Scan for the cell matching the given text and deliver its (X, Y) coordinate at center. 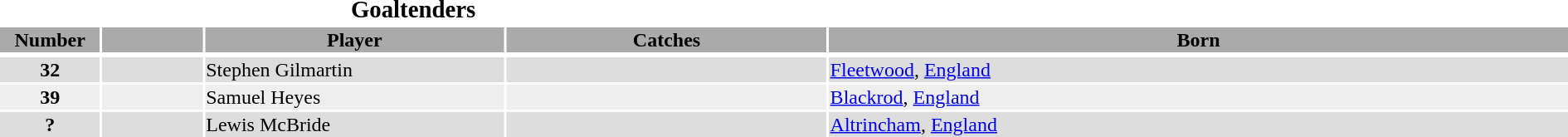
32 (50, 70)
Altrincham, England (1198, 125)
? (50, 125)
Blackrod, England (1198, 97)
Born (1198, 40)
Number (50, 40)
39 (50, 97)
Fleetwood, England (1198, 70)
Catches (667, 40)
Samuel Heyes (355, 97)
Player (355, 40)
Lewis McBride (355, 125)
Stephen Gilmartin (355, 70)
